Find where the given text appears and provide that cell's center as (X, Y) coordinate. 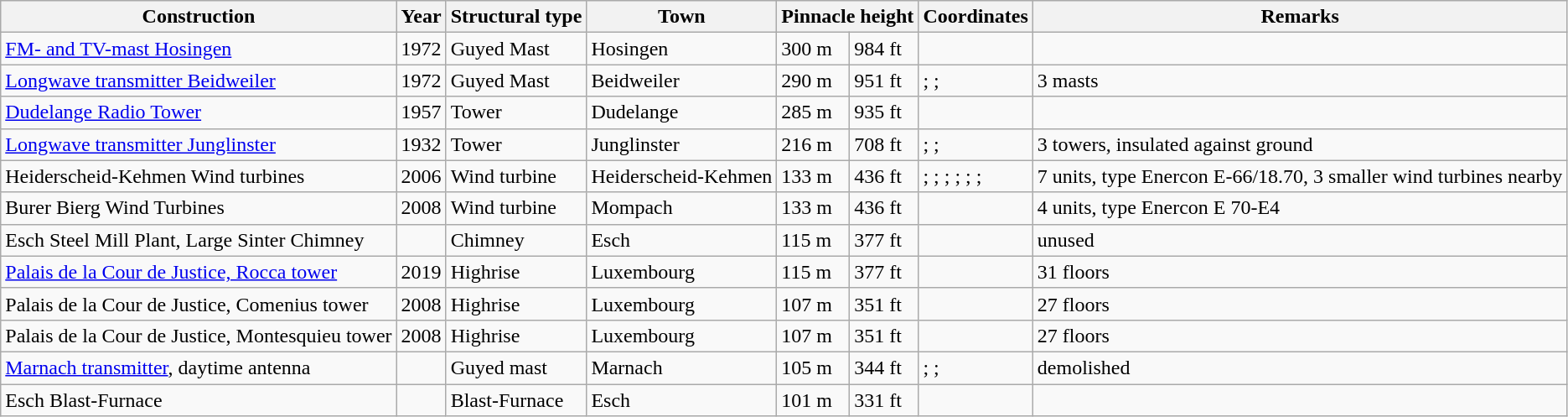
Palais de la Cour de Justice, Montesquieu tower (199, 336)
Construction (199, 17)
290 m (813, 81)
Esch Blast-Furnace (199, 400)
Dudelange (682, 112)
Guyed mast (516, 367)
216 m (813, 144)
Structural type (516, 17)
Burer Bierg Wind Turbines (199, 208)
Mompach (682, 208)
31 floors (1300, 272)
Dudelange Radio Tower (199, 112)
285 m (813, 112)
Pinnacle height (848, 17)
Coordinates (975, 17)
935 ft (884, 112)
Marnach (682, 367)
3 masts (1300, 81)
; ; ; ; ; ; (975, 176)
Hosingen (682, 49)
Blast-Furnace (516, 400)
Palais de la Cour de Justice, Rocca tower (199, 272)
Junglinster (682, 144)
Town (682, 17)
unused (1300, 240)
708 ft (884, 144)
Chimney (516, 240)
Beidweiler (682, 81)
7 units, type Enercon E-66/18.70, 3 smaller wind turbines nearby (1300, 176)
101 m (813, 400)
Heiderscheid-Kehmen Wind turbines (199, 176)
FM- and TV-mast Hosingen (199, 49)
Longwave transmitter Junglinster (199, 144)
Marnach transmitter, daytime antenna (199, 367)
Heiderscheid-Kehmen (682, 176)
demolished (1300, 367)
Esch Steel Mill Plant, Large Sinter Chimney (199, 240)
344 ft (884, 367)
984 ft (884, 49)
3 towers, insulated against ground (1300, 144)
Year (421, 17)
2006 (421, 176)
951 ft (884, 81)
331 ft (884, 400)
300 m (813, 49)
Longwave transmitter Beidweiler (199, 81)
Remarks (1300, 17)
1957 (421, 112)
1932 (421, 144)
105 m (813, 367)
Palais de la Cour de Justice, Comenius tower (199, 304)
2019 (421, 272)
4 units, type Enercon E 70-E4 (1300, 208)
